Identify which cell holds the provided text, then report its [x, y] central coordinate. 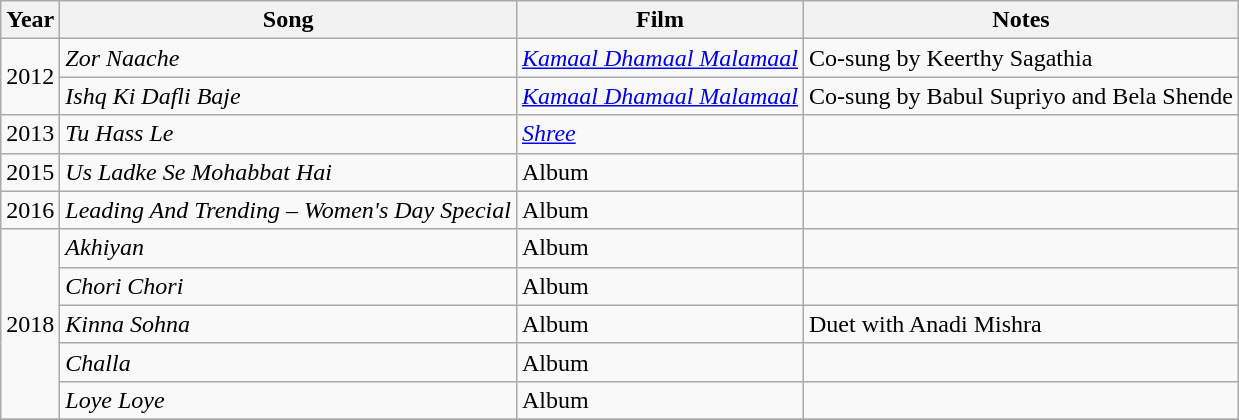
2012 [30, 77]
Akhiyan [288, 248]
Film [660, 20]
2013 [30, 134]
2016 [30, 210]
Shree [660, 134]
Co-sung by Keerthy Sagathia [1022, 58]
Tu Hass Le [288, 134]
Us Ladke Se Mohabbat Hai [288, 172]
2015 [30, 172]
2018 [30, 324]
Year [30, 20]
Zor Naache [288, 58]
Challa [288, 362]
Chori Chori [288, 286]
Leading And Trending – Women's Day Special [288, 210]
Co-sung by Babul Supriyo and Bela Shende [1022, 96]
Loye Loye [288, 400]
Ishq Ki Dafli Baje [288, 96]
Notes [1022, 20]
Song [288, 20]
Duet with Anadi Mishra [1022, 324]
Kinna Sohna [288, 324]
